Identify which cell holds the provided text, then report its [X, Y] central coordinate. 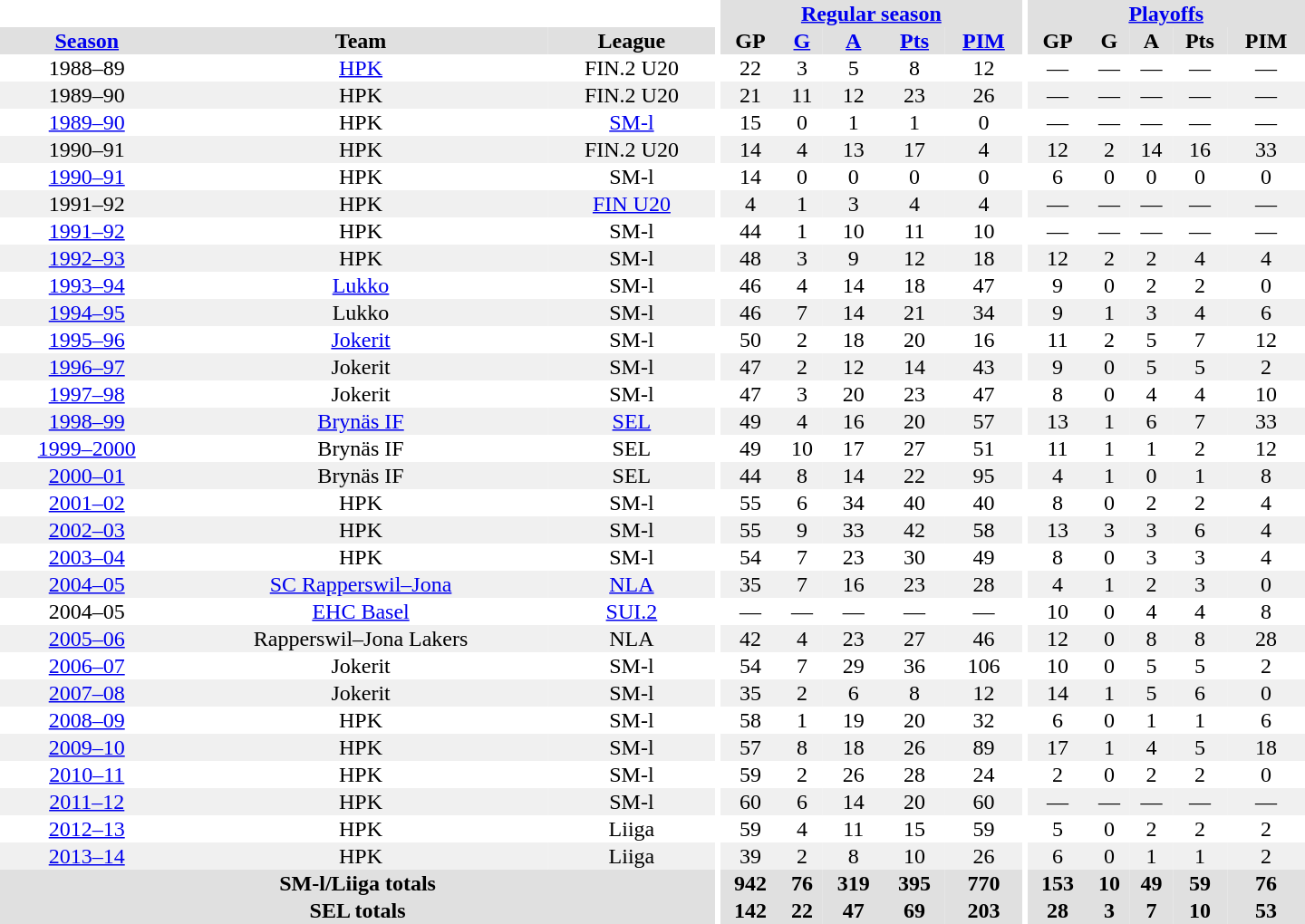
1996–97 [87, 367]
43 [984, 367]
1988–89 [87, 68]
Regular season [871, 14]
EHC Basel [361, 611]
51 [984, 448]
1997–98 [87, 394]
319 [854, 883]
30 [913, 557]
203 [984, 910]
19 [854, 720]
39 [750, 856]
36 [913, 666]
29 [854, 666]
32 [984, 720]
1993–94 [87, 285]
2011–12 [87, 802]
2013–14 [87, 856]
SUI.2 [633, 611]
SEL totals [357, 910]
Team [361, 41]
2007–08 [87, 693]
48 [750, 258]
2008–09 [87, 720]
1998–99 [87, 421]
2009–10 [87, 747]
50 [750, 340]
770 [984, 883]
69 [913, 910]
153 [1057, 883]
89 [984, 747]
24 [984, 775]
942 [750, 883]
2005–06 [87, 639]
395 [913, 883]
1992–93 [87, 258]
Rapperswil–Jona Lakers [361, 639]
1995–96 [87, 340]
1999–2000 [87, 448]
2002–03 [87, 530]
SM-l/Liiga totals [357, 883]
Season [87, 41]
2012–13 [87, 829]
2010–11 [87, 775]
106 [984, 666]
2000–01 [87, 476]
Playoffs [1165, 14]
2001–02 [87, 503]
53 [1266, 910]
95 [984, 476]
SC Rapperswil–Jona [361, 584]
1994–95 [87, 313]
FIN U20 [633, 204]
2006–07 [87, 666]
142 [750, 910]
League [633, 41]
2003–04 [87, 557]
